Detect which cell encompasses the target text, then output its (x, y) center coordinate. 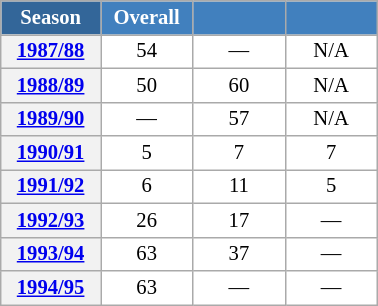
1987/88 (51, 51)
50 (146, 85)
60 (239, 85)
1989/90 (51, 119)
1990/91 (51, 153)
11 (239, 186)
1992/93 (51, 220)
26 (146, 220)
37 (239, 254)
17 (239, 220)
1994/95 (51, 287)
1993/94 (51, 254)
Season (51, 17)
54 (146, 51)
6 (146, 186)
57 (239, 119)
Overall (146, 17)
1991/92 (51, 186)
1988/89 (51, 85)
